Pinpoint the cell where the given text exists, returning its [X, Y] midpoint coordinate. 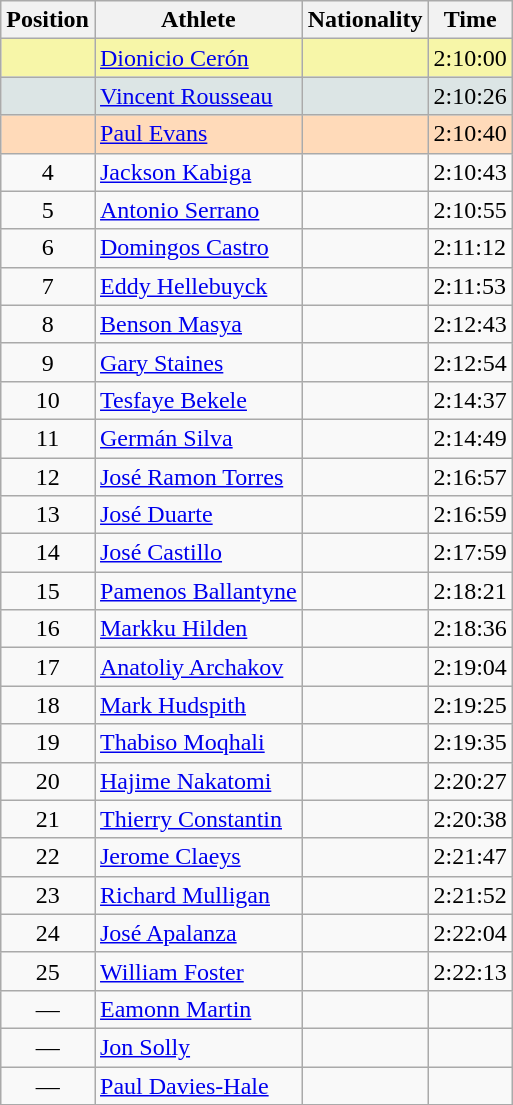
2:18:21 [470, 591]
Time [470, 20]
Athlete [198, 20]
José Apalanza [198, 933]
Pamenos Ballantyne [198, 591]
2:16:57 [470, 477]
9 [48, 362]
2:18:36 [470, 629]
17 [48, 667]
19 [48, 743]
2:19:25 [470, 705]
7 [48, 286]
Domingos Castro [198, 248]
12 [48, 477]
José Castillo [198, 553]
Jerome Claeys [198, 857]
20 [48, 781]
Eamonn Martin [198, 1009]
Anatoliy Archakov [198, 667]
2:10:43 [470, 172]
15 [48, 591]
Antonio Serrano [198, 210]
José Ramon Torres [198, 477]
5 [48, 210]
2:19:04 [470, 667]
14 [48, 553]
25 [48, 971]
24 [48, 933]
22 [48, 857]
Jackson Kabiga [198, 172]
Richard Mulligan [198, 895]
Hajime Nakatomi [198, 781]
Markku Hilden [198, 629]
Benson Masya [198, 324]
Germán Silva [198, 438]
Dionicio Cerón [198, 58]
10 [48, 400]
23 [48, 895]
Eddy Hellebuyck [198, 286]
2:10:00 [470, 58]
Thabiso Moqhali [198, 743]
Jon Solly [198, 1047]
16 [48, 629]
2:22:13 [470, 971]
21 [48, 819]
6 [48, 248]
2:10:26 [470, 96]
Gary Staines [198, 362]
2:10:55 [470, 210]
8 [48, 324]
Position [48, 20]
Tesfaye Bekele [198, 400]
Paul Davies-Hale [198, 1085]
2:20:27 [470, 781]
2:20:38 [470, 819]
2:21:47 [470, 857]
2:11:53 [470, 286]
2:12:43 [470, 324]
Nationality [365, 20]
13 [48, 515]
4 [48, 172]
William Foster [198, 971]
2:14:49 [470, 438]
2:11:12 [470, 248]
Mark Hudspith [198, 705]
Thierry Constantin [198, 819]
2:21:52 [470, 895]
11 [48, 438]
2:10:40 [470, 134]
2:14:37 [470, 400]
2:16:59 [470, 515]
Paul Evans [198, 134]
2:22:04 [470, 933]
18 [48, 705]
José Duarte [198, 515]
2:12:54 [470, 362]
2:19:35 [470, 743]
Vincent Rousseau [198, 96]
2:17:59 [470, 553]
